Extract the (X, Y) coordinate from the center of the cell holding the provided text.  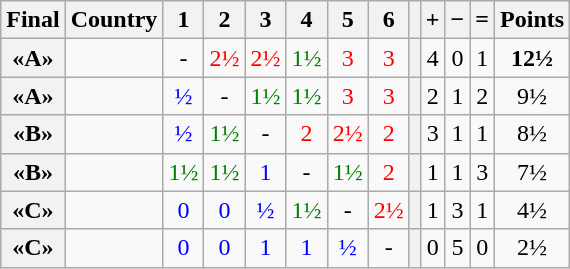
9½ (532, 96)
6 (388, 20)
Points (532, 20)
7½ (532, 172)
12½ (532, 58)
8½ (532, 134)
4½ (532, 210)
Final (33, 20)
Country (114, 20)
= (482, 20)
+ (432, 20)
− (458, 20)
